Extract the [x, y] coordinate from the center of the cell holding the provided text.  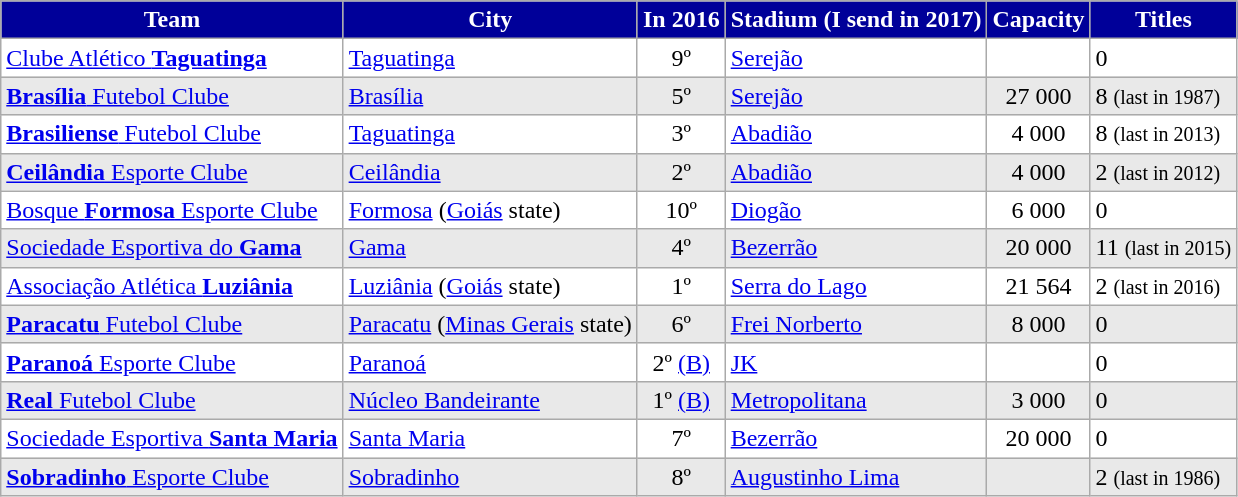
7º [681, 438]
In 2016 [681, 20]
27 000 [1038, 96]
3º [681, 134]
Brasília [490, 96]
JK [856, 362]
Augustinho Lima [856, 477]
Bosque Formosa Esporte Clube [172, 210]
Metropolitana [856, 400]
9º [681, 58]
Titles [1164, 20]
8 (last in 1987) [1164, 96]
Luziânia (Goiás state) [490, 286]
Real Futebol Clube [172, 400]
1º (B) [681, 400]
10º [681, 210]
Paracatu (Minas Gerais state) [490, 324]
Paranoá [490, 362]
2 (last in 1986) [1164, 477]
Paracatu Futebol Clube [172, 324]
Santa Maria [490, 438]
Diogão [856, 210]
6 000 [1038, 210]
Team [172, 20]
Ceilândia Esporte Clube [172, 172]
Capacity [1038, 20]
1º [681, 286]
Gama [490, 248]
Serra do Lago [856, 286]
8 000 [1038, 324]
Sobradinho [490, 477]
2 (last in 2016) [1164, 286]
4º [681, 248]
City [490, 20]
2 (last in 2012) [1164, 172]
Sociedade Esportiva Santa Maria [172, 438]
Núcleo Bandeirante [490, 400]
6º [681, 324]
Brasília Futebol Clube [172, 96]
Sociedade Esportiva do Gama [172, 248]
8º [681, 477]
Clube Atlético Taguatinga [172, 58]
Ceilândia [490, 172]
Sobradinho Esporte Clube [172, 477]
Associação Atlética Luziânia [172, 286]
5º [681, 96]
2º [681, 172]
2º (B) [681, 362]
3 000 [1038, 400]
Frei Norberto [856, 324]
21 564 [1038, 286]
Brasiliense Futebol Clube [172, 134]
11 (last in 2015) [1164, 248]
Formosa (Goiás state) [490, 210]
Stadium (I send in 2017) [856, 20]
8 (last in 2013) [1164, 134]
Paranoá Esporte Clube [172, 362]
